Search for the cell housing the specified text and yield its (x, y) center coordinate. 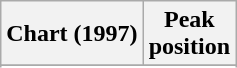
Chart (1997) (72, 34)
Peakposition (189, 34)
